Output the (x, y) coordinate of the center of the cell containing the given text.  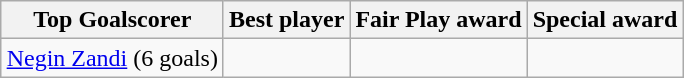
Best player (286, 20)
Negin Zandi (6 goals) (112, 58)
Fair Play award (438, 20)
Special award (605, 20)
Top Goalscorer (112, 20)
